Return the [x, y] coordinate for the center point of the cell that contains the specified text.  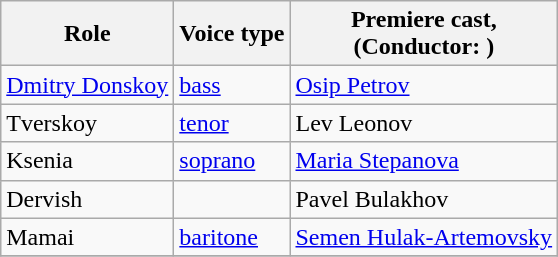
Dervish [88, 199]
Role [88, 34]
Voice type [232, 34]
Lev Leonov [424, 123]
Pavel Bulakhov [424, 199]
baritone [232, 237]
Osip Petrov [424, 85]
Dmitry Donskoy [88, 85]
tenor [232, 123]
Tverskoy [88, 123]
Maria Stepanova [424, 161]
soprano [232, 161]
Ksenia [88, 161]
Mamai [88, 237]
Semen Hulak-Artemovsky [424, 237]
Premiere cast, (Conductor: ) [424, 34]
bass [232, 85]
